Detect which cell encompasses the target text, then output its [x, y] center coordinate. 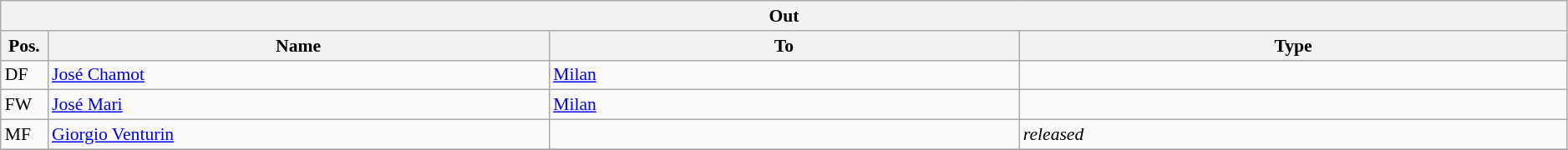
FW [24, 105]
Type [1293, 46]
released [1293, 135]
José Mari [298, 105]
To [784, 46]
Giorgio Venturin [298, 135]
DF [24, 75]
José Chamot [298, 75]
MF [24, 135]
Name [298, 46]
Out [784, 16]
Pos. [24, 46]
